Detect which cell encompasses the target text, then output its (x, y) center coordinate. 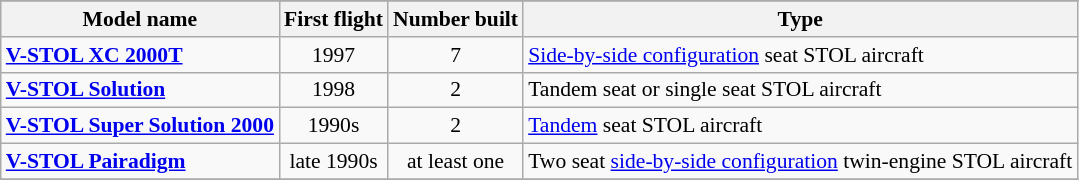
V-STOL Solution (140, 90)
Tandem seat STOL aircraft (800, 126)
Side-by-side configuration seat STOL aircraft (800, 55)
V-STOL Super Solution 2000 (140, 126)
at least one (456, 162)
7 (456, 55)
1998 (334, 90)
Tandem seat or single seat STOL aircraft (800, 90)
1997 (334, 55)
Number built (456, 19)
1990s (334, 126)
late 1990s (334, 162)
Type (800, 19)
V-STOL Pairadigm (140, 162)
V-STOL XC 2000T (140, 55)
Model name (140, 19)
First flight (334, 19)
Two seat side-by-side configuration twin-engine STOL aircraft (800, 162)
